Return the [x, y] coordinate for the center point of the cell that contains the specified text.  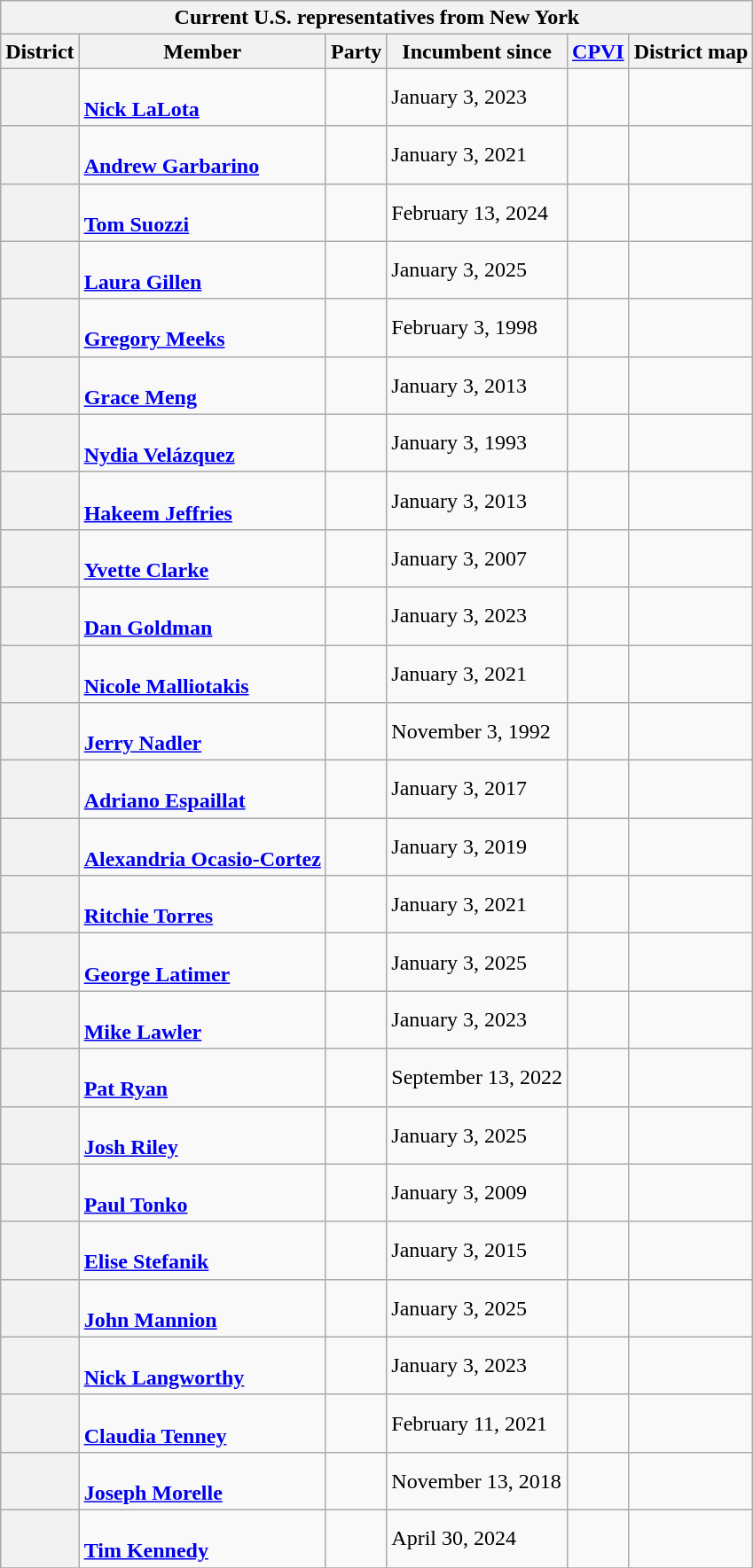
Current U.S. representatives from New York [377, 18]
Laura Gillen [202, 269]
February 3, 1998 [477, 328]
George Latimer [202, 963]
Mike Lawler [202, 1019]
Hakeem Jeffries [202, 500]
January 3, 2017 [477, 789]
April 30, 2024 [477, 1539]
Pat Ryan [202, 1078]
Elise Stefanik [202, 1250]
November 3, 1992 [477, 732]
Yvette Clarke [202, 558]
February 11, 2021 [477, 1424]
Nydia Velázquez [202, 443]
Party [356, 51]
Adriano Espaillat [202, 789]
Dan Goldman [202, 615]
Andrew Garbarino [202, 154]
September 13, 2022 [477, 1078]
CPVI [599, 51]
Josh Riley [202, 1135]
Nick Langworthy [202, 1365]
February 13, 2024 [477, 213]
Grace Meng [202, 385]
January 3, 2007 [477, 558]
Paul Tonko [202, 1193]
January 3, 2015 [477, 1250]
November 13, 2018 [477, 1480]
Joseph Morelle [202, 1480]
January 3, 1993 [477, 443]
District [40, 51]
Ritchie Torres [202, 904]
Alexandria Ocasio-Cortez [202, 847]
January 3, 2019 [477, 847]
Tim Kennedy [202, 1539]
Incumbent since [477, 51]
Gregory Meeks [202, 328]
Nick LaLota [202, 98]
January 3, 2009 [477, 1193]
Tom Suozzi [202, 213]
District map [691, 51]
Jerry Nadler [202, 732]
Member [202, 51]
John Mannion [202, 1308]
Claudia Tenney [202, 1424]
Nicole Malliotakis [202, 674]
